Return the [X, Y] coordinate for the center point of the cell that contains the specified text.  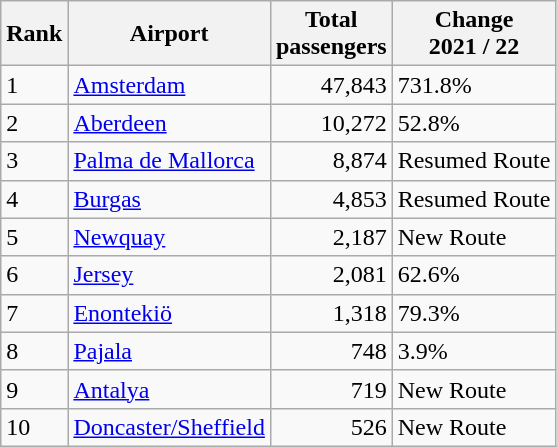
2 [34, 123]
Jersey [170, 275]
47,843 [331, 85]
Airport [170, 34]
10,272 [331, 123]
4,853 [331, 199]
Burgas [170, 199]
Palma de Mallorca [170, 161]
6 [34, 275]
3 [34, 161]
2,187 [331, 237]
Doncaster/Sheffield [170, 427]
8,874 [331, 161]
Enontekiö [170, 313]
Amsterdam [170, 85]
52.8% [474, 123]
Newquay [170, 237]
10 [34, 427]
Pajala [170, 351]
79.3% [474, 313]
3.9% [474, 351]
Change2021 / 22 [474, 34]
1 [34, 85]
719 [331, 389]
5 [34, 237]
1,318 [331, 313]
748 [331, 351]
Total passengers [331, 34]
4 [34, 199]
62.6% [474, 275]
8 [34, 351]
731.8% [474, 85]
Antalya [170, 389]
2,081 [331, 275]
Rank [34, 34]
7 [34, 313]
9 [34, 389]
526 [331, 427]
Aberdeen [170, 123]
